Capture the cell that displays the provided text and extract its (X, Y) central coordinate. 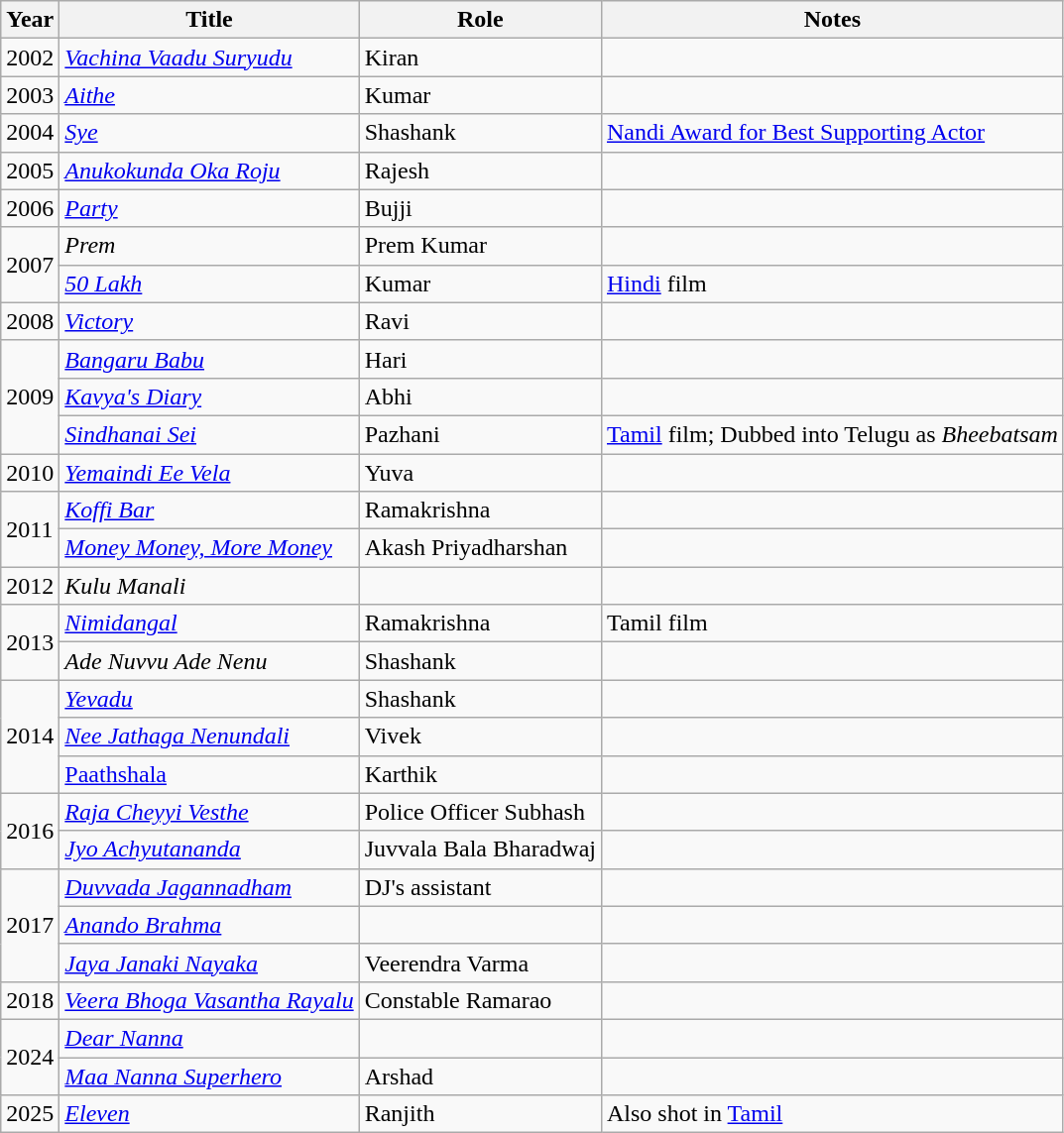
Koffi Bar (209, 510)
Rajesh (480, 170)
Prem (209, 246)
Abhi (480, 397)
Jaya Janaki Nayaka (209, 963)
Ade Nuvvu Ade Nenu (209, 661)
Kulu Manali (209, 586)
50 Lakh (209, 283)
Party (209, 208)
Yemaindi Ee Vela (209, 473)
2018 (30, 1000)
Title (209, 20)
Also shot in Tamil (832, 1114)
Duvvada Jagannadham (209, 887)
Pazhani (480, 434)
Raja Cheyyi Vesthe (209, 812)
Vivek (480, 736)
2008 (30, 321)
Kavya's Diary (209, 397)
2006 (30, 208)
Hindi film (832, 283)
Veerendra Varma (480, 963)
2005 (30, 170)
Karthik (480, 774)
Prem Kumar (480, 246)
Dear Nanna (209, 1038)
Jyo Achyutananda (209, 850)
Aithe (209, 95)
2024 (30, 1057)
Paathshala (209, 774)
2017 (30, 925)
Role (480, 20)
Police Officer Subhash (480, 812)
Veera Bhoga Vasantha Rayalu (209, 1000)
Bujji (480, 208)
Tamil film (832, 623)
Ravi (480, 321)
Akash Priyadharshan (480, 548)
Vachina Vaadu Suryudu (209, 57)
2011 (30, 529)
2010 (30, 473)
2002 (30, 57)
2003 (30, 95)
Nimidangal (209, 623)
Anukokunda Oka Roju (209, 170)
2016 (30, 831)
2012 (30, 586)
Tamil film; Dubbed into Telugu as Bheebatsam (832, 434)
2025 (30, 1114)
Bangaru Babu (209, 359)
Notes (832, 20)
Nandi Award for Best Supporting Actor (832, 133)
Money Money, More Money (209, 548)
2009 (30, 397)
2004 (30, 133)
Ranjith (480, 1114)
Constable Ramarao (480, 1000)
Arshad (480, 1076)
2014 (30, 736)
Kiran (480, 57)
Eleven (209, 1114)
Nee Jathaga Nenundali (209, 736)
Victory (209, 321)
Anando Brahma (209, 925)
DJ's assistant (480, 887)
2013 (30, 642)
Sindhanai Sei (209, 434)
Juvvala Bala Bharadwaj (480, 850)
Hari (480, 359)
Maa Nanna Superhero (209, 1076)
Yevadu (209, 699)
Yuva (480, 473)
2007 (30, 265)
Year (30, 20)
Sye (209, 133)
